For the text-containing cell, return its midpoint in [x, y] coordinate format. 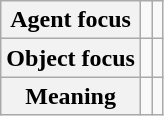
Agent focus [71, 20]
Object focus [71, 58]
Meaning [71, 96]
